Output the (x, y) coordinate of the center of the cell containing the given text.  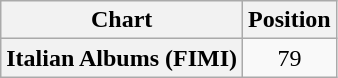
Chart (122, 20)
79 (290, 58)
Italian Albums (FIMI) (122, 58)
Position (290, 20)
